Identify which cell holds the provided text, then report its (x, y) central coordinate. 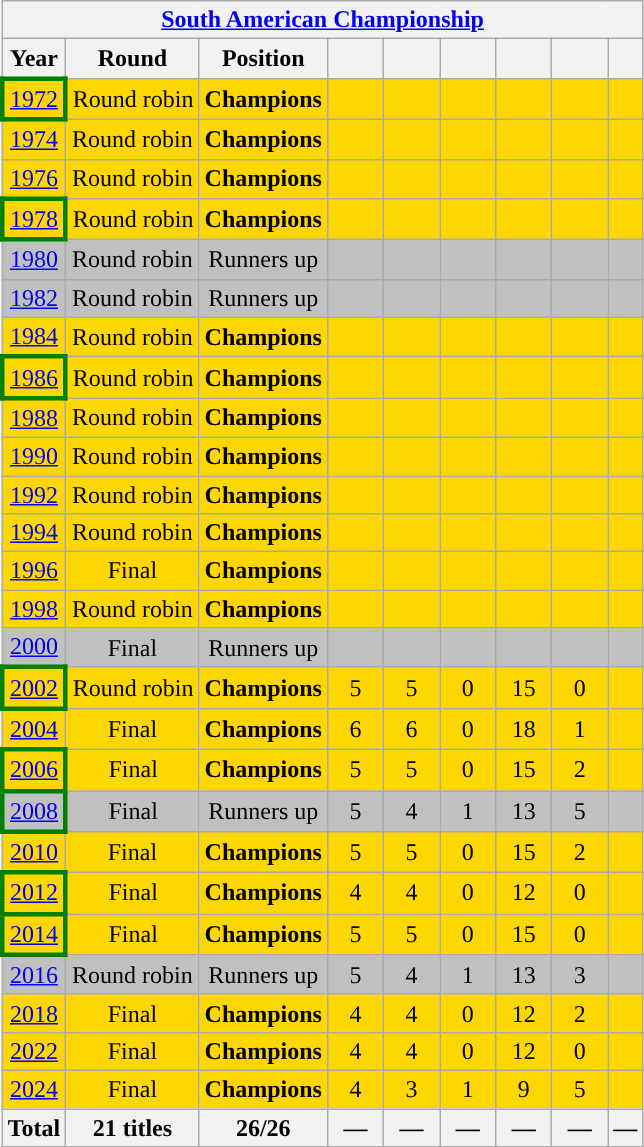
1990 (34, 456)
2018 (34, 1013)
2000 (34, 648)
9 (524, 1089)
2008 (34, 810)
1974 (34, 139)
1972 (34, 98)
2006 (34, 770)
2014 (34, 934)
18 (524, 728)
1998 (34, 609)
Year (34, 59)
2002 (34, 688)
South American Championship (322, 20)
2012 (34, 894)
1986 (34, 378)
1984 (34, 337)
1980 (34, 260)
1976 (34, 179)
Position (263, 59)
2022 (34, 1051)
Round (132, 59)
1996 (34, 571)
1982 (34, 298)
2024 (34, 1089)
21 titles (132, 1127)
26/26 (263, 1127)
Total (34, 1127)
2004 (34, 728)
2016 (34, 975)
1994 (34, 533)
2010 (34, 852)
1978 (34, 220)
1992 (34, 495)
1988 (34, 418)
